Search for the cell housing the specified text and yield its [X, Y] center coordinate. 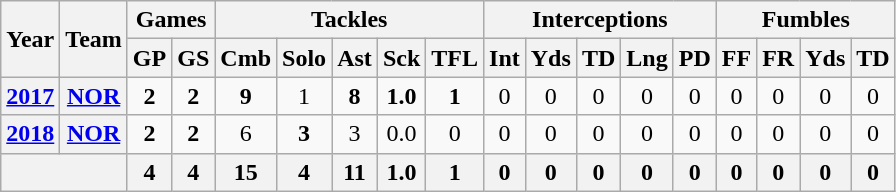
Int [505, 58]
PD [694, 58]
Solo [304, 58]
2018 [30, 134]
FR [778, 58]
11 [355, 172]
GS [194, 58]
Interceptions [600, 20]
8 [355, 96]
Lng [647, 58]
FF [736, 58]
Year [30, 39]
Team [94, 39]
Cmb [246, 58]
15 [246, 172]
0.0 [401, 134]
9 [246, 96]
GP [149, 58]
Tackles [350, 20]
Ast [355, 58]
6 [246, 134]
Games [170, 20]
2017 [30, 96]
TFL [455, 58]
Fumbles [806, 20]
Sck [401, 58]
